Output the (X, Y) coordinate of the center of the cell containing the given text.  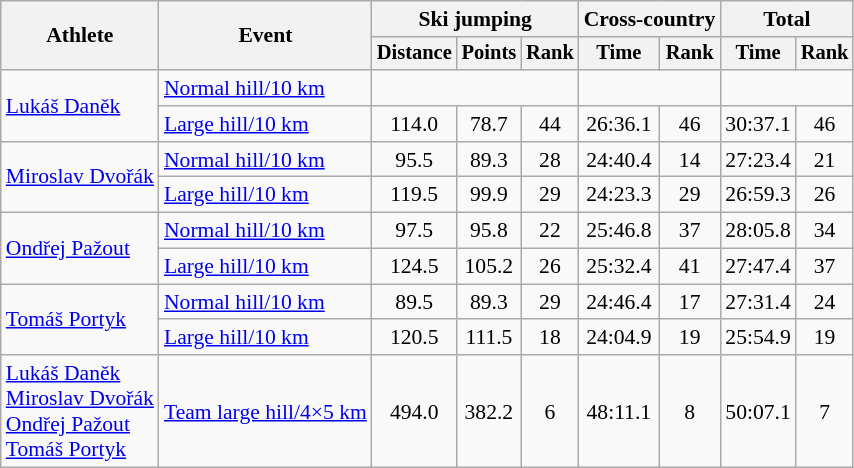
Miroslav Dvořák (80, 178)
27:47.4 (758, 267)
44 (550, 124)
Athlete (80, 36)
Event (266, 36)
Points (489, 54)
Tomáš Portyk (80, 320)
Lukáš DaněkMiroslav DvořákOndřej PažoutTomáš Portyk (80, 411)
24:46.4 (619, 302)
114.0 (414, 124)
494.0 (414, 411)
120.5 (414, 338)
25:46.8 (619, 231)
95.8 (489, 231)
27:31.4 (758, 302)
95.5 (414, 160)
24 (825, 302)
Total (786, 19)
30:37.1 (758, 124)
17 (690, 302)
6 (550, 411)
89.5 (414, 302)
Cross-country (650, 19)
111.5 (489, 338)
21 (825, 160)
Distance (414, 54)
50:07.1 (758, 411)
34 (825, 231)
25:54.9 (758, 338)
24:40.4 (619, 160)
26:59.3 (758, 195)
18 (550, 338)
22 (550, 231)
14 (690, 160)
28 (550, 160)
8 (690, 411)
Ondřej Pažout (80, 248)
24:04.9 (619, 338)
Team large hill/4×5 km (266, 411)
24:23.3 (619, 195)
48:11.1 (619, 411)
Lukáš Daněk (80, 106)
41 (690, 267)
26:36.1 (619, 124)
27:23.4 (758, 160)
119.5 (414, 195)
28:05.8 (758, 231)
382.2 (489, 411)
105.2 (489, 267)
Ski jumping (476, 19)
7 (825, 411)
78.7 (489, 124)
99.9 (489, 195)
124.5 (414, 267)
25:32.4 (619, 267)
97.5 (414, 231)
